Identify which cell holds the provided text, then report its (x, y) central coordinate. 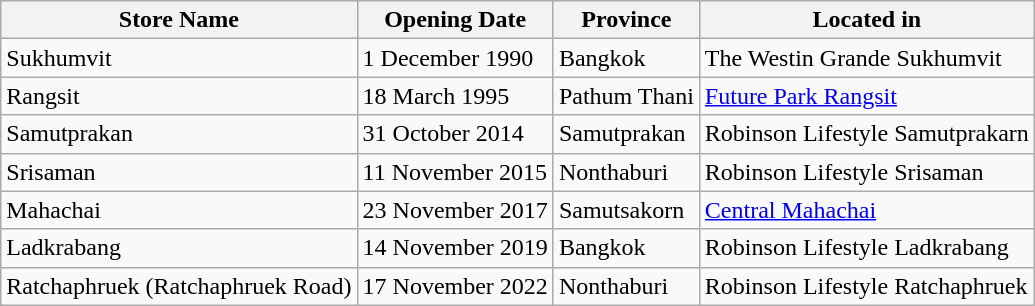
The Westin Grande Sukhumvit (866, 58)
23 November 2017 (455, 210)
Mahachai (179, 210)
Central Mahachai (866, 210)
Rangsit (179, 96)
Located in (866, 20)
1 December 1990 (455, 58)
Opening Date (455, 20)
Robinson Lifestyle Srisaman (866, 172)
Ratchaphruek (Ratchaphruek Road) (179, 286)
17 November 2022 (455, 286)
Robinson Lifestyle Samutprakarn (866, 134)
Pathum Thani (626, 96)
Sukhumvit (179, 58)
Store Name (179, 20)
31 October 2014 (455, 134)
11 November 2015 (455, 172)
Future Park Rangsit (866, 96)
14 November 2019 (455, 248)
Province (626, 20)
Srisaman (179, 172)
18 March 1995 (455, 96)
Ladkrabang (179, 248)
Samutsakorn (626, 210)
Robinson Lifestyle Ladkrabang (866, 248)
Robinson Lifestyle Ratchaphruek (866, 286)
